Pinpoint the cell where the given text exists, returning its (x, y) midpoint coordinate. 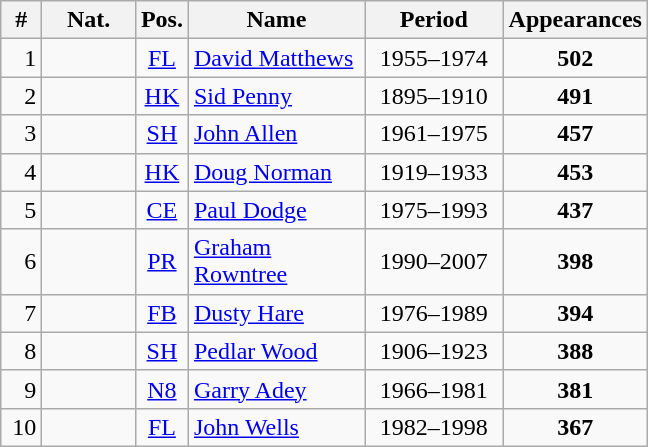
388 (575, 351)
1976–1989 (434, 313)
FB (162, 313)
Period (434, 20)
Pedlar Wood (276, 351)
491 (575, 96)
Appearances (575, 20)
Dusty Hare (276, 313)
Nat. (89, 20)
502 (575, 58)
8 (22, 351)
367 (575, 427)
N8 (162, 389)
1895–1910 (434, 96)
457 (575, 134)
1955–1974 (434, 58)
David Matthews (276, 58)
Graham Rowntree (276, 262)
437 (575, 210)
1919–1933 (434, 172)
394 (575, 313)
453 (575, 172)
381 (575, 389)
5 (22, 210)
Pos. (162, 20)
1906–1923 (434, 351)
2 (22, 96)
398 (575, 262)
PR (162, 262)
1990–2007 (434, 262)
1975–1993 (434, 210)
CE (162, 210)
3 (22, 134)
Doug Norman (276, 172)
1982–1998 (434, 427)
1966–1981 (434, 389)
Sid Penny (276, 96)
1 (22, 58)
9 (22, 389)
6 (22, 262)
Paul Dodge (276, 210)
10 (22, 427)
John Allen (276, 134)
Garry Adey (276, 389)
7 (22, 313)
# (22, 20)
Name (276, 20)
John Wells (276, 427)
4 (22, 172)
1961–1975 (434, 134)
